Provide the [X, Y] coordinate of the cell's center where the given text is located.  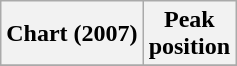
Peakposition [189, 34]
Chart (2007) [72, 34]
